Search for the cell housing the specified text and yield its [x, y] center coordinate. 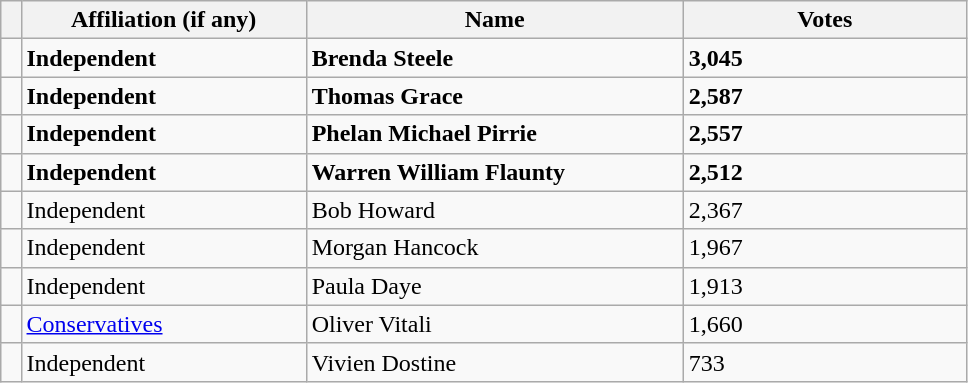
2,587 [824, 96]
1,660 [824, 324]
2,557 [824, 134]
2,367 [824, 210]
1,967 [824, 248]
Name [494, 20]
Conservatives [164, 324]
Brenda Steele [494, 58]
733 [824, 362]
Thomas Grace [494, 96]
1,913 [824, 286]
Warren William Flaunty [494, 172]
3,045 [824, 58]
Phelan Michael Pirrie [494, 134]
Vivien Dostine [494, 362]
Paula Daye [494, 286]
Bob Howard [494, 210]
Affiliation (if any) [164, 20]
Morgan Hancock [494, 248]
2,512 [824, 172]
Votes [824, 20]
Oliver Vitali [494, 324]
